Provide the [x, y] coordinate of the cell's center where the given text is located.  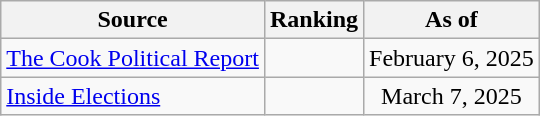
March 7, 2025 [452, 96]
February 6, 2025 [452, 58]
Inside Elections [133, 96]
Source [133, 20]
The Cook Political Report [133, 58]
Ranking [314, 20]
As of [452, 20]
